Locate the cell with the specified text and output its [x, y] center coordinate. 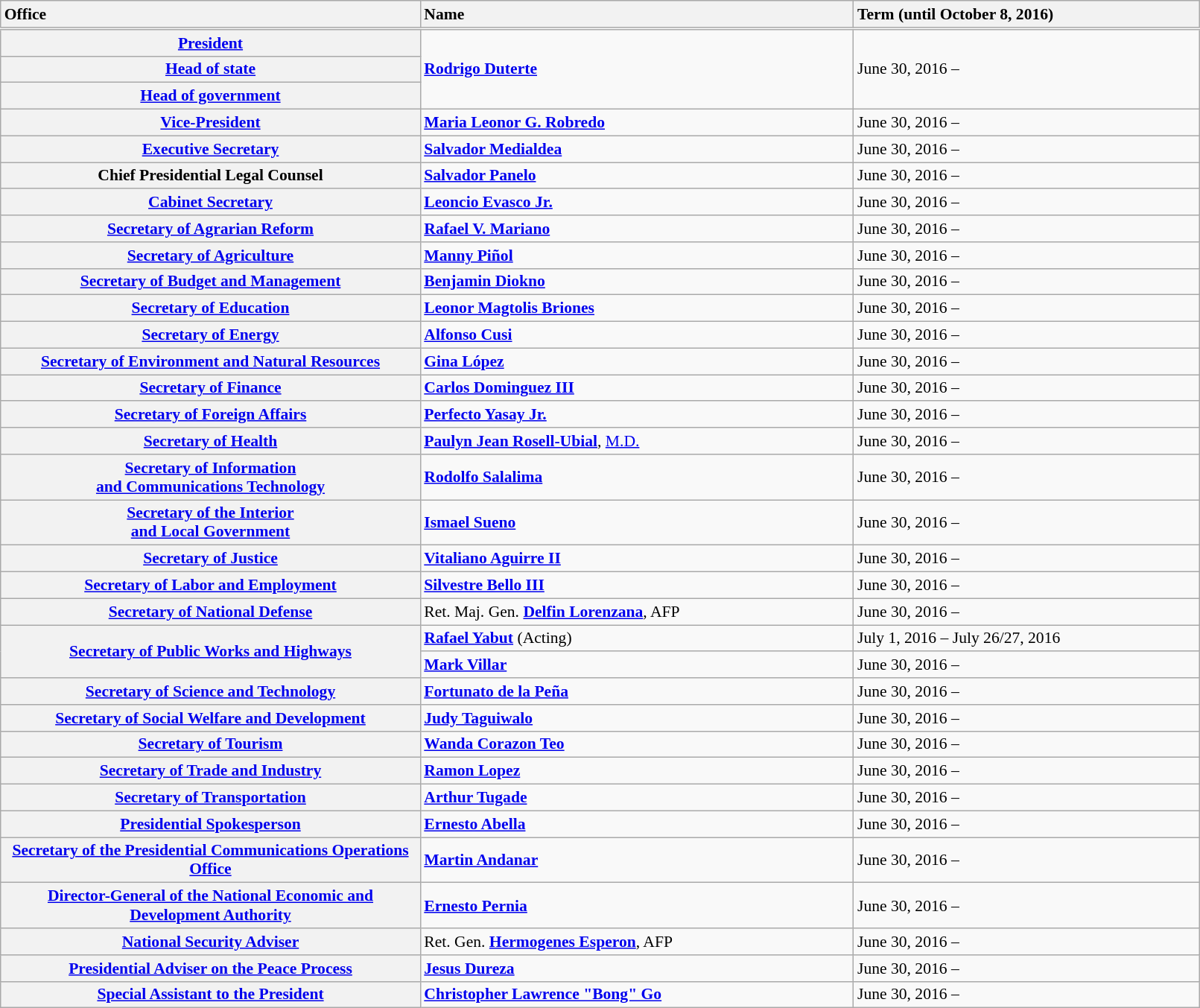
President [211, 42]
Leonor Magtolis Briones [637, 308]
Leoncio Evasco Jr. [637, 202]
Christopher Lawrence "Bong" Go [637, 995]
Executive Secretary [211, 149]
Silvestre Bello III [637, 585]
Arthur Tugade [637, 797]
Vice-President [211, 122]
Head of state [211, 69]
Carlos Dominguez III [637, 387]
Secretary of Finance [211, 387]
Secretary of Trade and Industry [211, 771]
Cabinet Secretary [211, 202]
Secretary of National Defense [211, 612]
Ret. Maj. Gen. Delfin Lorenzana, AFP [637, 612]
Salvador Panelo [637, 176]
Secretary of Health [211, 441]
Name [637, 15]
Ret. Gen. Hermogenes Esperon, AFP [637, 942]
Maria Leonor G. Robredo [637, 122]
Manny Piñol [637, 255]
Secretary of the Presidential Communications Operations Office [211, 860]
Ismael Sueno [637, 522]
Rodolfo Salalima [637, 477]
Alfonso Cusi [637, 335]
Paulyn Jean Rosell-Ubial, M.D. [637, 441]
Ernesto Pernia [637, 906]
Secretary of Environment and Natural Resources [211, 361]
Secretary of Tourism [211, 744]
Secretary of Justice [211, 559]
Secretary of Budget and Management [211, 282]
Mark Villar [637, 665]
Salvador Medialdea [637, 149]
Special Assistant to the President [211, 995]
Benjamin Diokno [637, 282]
Jesus Dureza [637, 968]
Presidential Adviser on the Peace Process [211, 968]
Secretary of Energy [211, 335]
Gina López [637, 361]
July 1, 2016 – July 26/27, 2016 [1026, 638]
Rodrigo Duterte [637, 69]
Perfecto Yasay Jr. [637, 414]
Secretary of Transportation [211, 797]
Head of government [211, 96]
Rafael Yabut (Acting) [637, 638]
Secretary of the Interiorand Local Government [211, 522]
Ernesto Abella [637, 824]
Presidential Spokesperson [211, 824]
Secretary of Public Works and Highways [211, 651]
Secretary of Informationand Communications Technology [211, 477]
Judy Taguiwalo [637, 717]
Secretary of Foreign Affairs [211, 414]
Director-General of the National Economic and Development Authority [211, 906]
Chief Presidential Legal Counsel [211, 176]
Secretary of Agrarian Reform [211, 229]
Martin Andanar [637, 860]
Secretary of Labor and Employment [211, 585]
Secretary of Education [211, 308]
Vitaliano Aguirre II [637, 559]
Term (until October 8, 2016) [1026, 15]
Office [211, 15]
Ramon Lopez [637, 771]
National Security Adviser [211, 942]
Fortunato de la Peña [637, 691]
Secretary of Social Welfare and Development [211, 717]
Secretary of Science and Technology [211, 691]
Wanda Corazon Teo [637, 744]
Secretary of Agriculture [211, 255]
Rafael V. Mariano [637, 229]
